Scan for the cell matching the given text and deliver its (X, Y) coordinate at center. 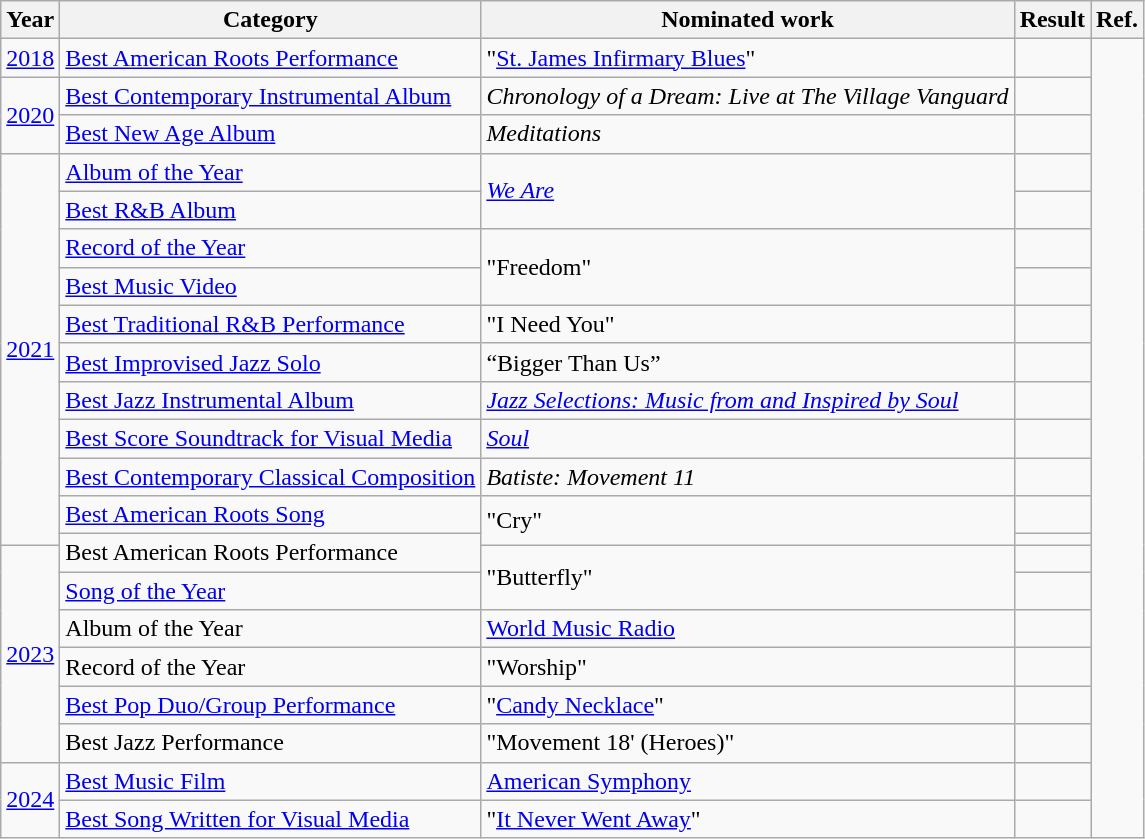
Best Traditional R&B Performance (270, 324)
Best Pop Duo/Group Performance (270, 705)
Batiste: Movement 11 (748, 477)
American Symphony (748, 781)
"Butterfly" (748, 578)
"Candy Necklace" (748, 705)
"Freedom" (748, 267)
Best Song Written for Visual Media (270, 819)
Ref. (1116, 20)
World Music Radio (748, 629)
Best American Roots Song (270, 515)
2023 (30, 654)
Best Music Video (270, 286)
Best R&B Album (270, 210)
"Movement 18' (Heroes)" (748, 743)
Song of the Year (270, 591)
Jazz Selections: Music from and Inspired by Soul (748, 400)
Best Jazz Performance (270, 743)
Best Music Film (270, 781)
Best Score Soundtrack for Visual Media (270, 438)
2020 (30, 115)
"I Need You" (748, 324)
“Bigger Than Us” (748, 362)
Best Improvised Jazz Solo (270, 362)
Best Contemporary Instrumental Album (270, 96)
Result (1052, 20)
"Worship" (748, 667)
Best New Age Album (270, 134)
"St. James Infirmary Blues" (748, 58)
2021 (30, 349)
2018 (30, 58)
Meditations (748, 134)
Chronology of a Dream: Live at The Village Vanguard (748, 96)
"It Never Went Away" (748, 819)
2024 (30, 800)
We Are (748, 191)
Year (30, 20)
Best Contemporary Classical Composition (270, 477)
"Cry" (748, 520)
Soul (748, 438)
Best Jazz Instrumental Album (270, 400)
Category (270, 20)
Nominated work (748, 20)
